Capture the cell that displays the provided text and extract its (x, y) central coordinate. 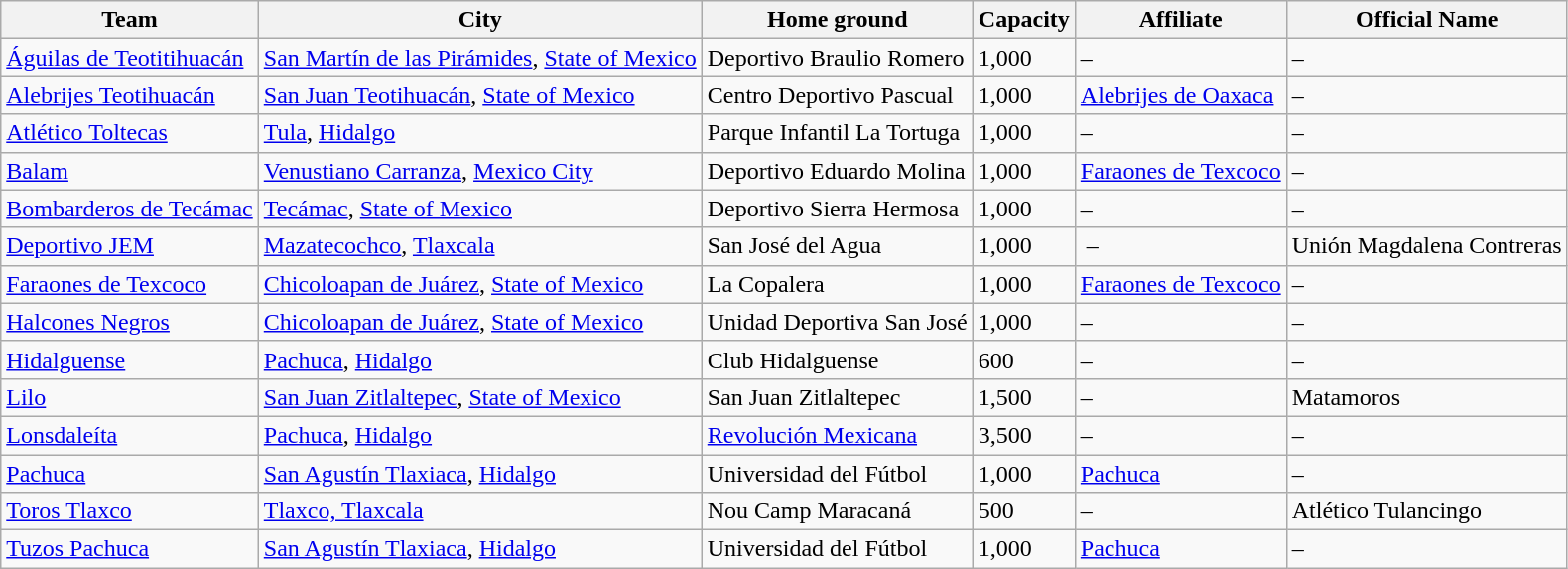
Hidalguense (130, 359)
La Copalera (838, 284)
Lonsdaleíta (130, 435)
Tecámac, State of Mexico (480, 209)
600 (1024, 359)
Centro Deportivo Pascual (838, 95)
500 (1024, 511)
Tula, Hidalgo (480, 133)
Toros Tlaxco (130, 511)
3,500 (1024, 435)
Balam (130, 171)
Parque Infantil La Tortuga (838, 133)
Atlético Toltecas (130, 133)
Official Name (1427, 20)
Deportivo Eduardo Molina (838, 171)
Club Hidalguense (838, 359)
Tlaxco, Tlaxcala (480, 511)
Nou Camp Maracaná (838, 511)
Deportivo JEM (130, 246)
1,500 (1024, 397)
Alebrijes de Oaxaca (1181, 95)
Home ground (838, 20)
Affiliate (1181, 20)
Team (130, 20)
Halcones Negros (130, 322)
San Juan Teotihuacán, State of Mexico (480, 95)
Tuzos Pachuca (130, 549)
San Martín de las Pirámides, State of Mexico (480, 58)
Águilas de Teotitihuacán (130, 58)
Revolución Mexicana (838, 435)
Matamoros (1427, 397)
San Juan Zitlaltepec, State of Mexico (480, 397)
Venustiano Carranza, Mexico City (480, 171)
Capacity (1024, 20)
Deportivo Sierra Hermosa (838, 209)
Unidad Deportiva San José (838, 322)
Mazatecochco, Tlaxcala (480, 246)
Bombarderos de Tecámac (130, 209)
Alebrijes Teotihuacán (130, 95)
San José del Agua (838, 246)
City (480, 20)
Deportivo Braulio Romero (838, 58)
San Juan Zitlaltepec (838, 397)
Lilo (130, 397)
Unión Magdalena Contreras (1427, 246)
Atlético Tulancingo (1427, 511)
